Scan for the cell matching the given text and deliver its (X, Y) coordinate at center. 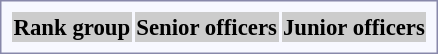
Rank group (72, 27)
Junior officers (354, 27)
Senior officers (207, 27)
